Return the (x, y) coordinate for the center point of the cell that contains the specified text.  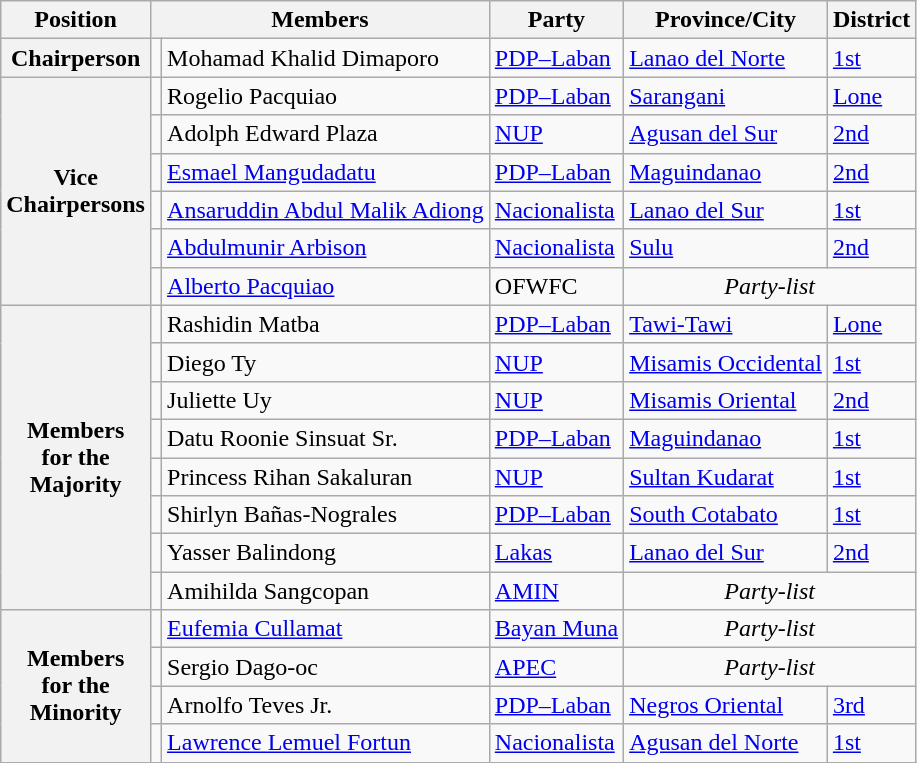
Misamis Oriental (726, 400)
District (871, 20)
Datu Roonie Sinsuat Sr. (326, 438)
Princess Rihan Sakaluran (326, 477)
Misamis Occidental (726, 362)
Rashidin Matba (326, 324)
Lakas (556, 553)
Chairperson (76, 58)
APEC (556, 667)
Amihilda Sangcopan (326, 591)
Abdulmunir Arbison (326, 248)
Juliette Uy (326, 400)
South Cotabato (726, 515)
Agusan del Norte (726, 743)
Shirlyn Bañas-Nograles (326, 515)
AMIN (556, 591)
Ansaruddin Abdul Malik Adiong (326, 210)
Adolph Edward Plaza (326, 134)
Province/City (726, 20)
Sulu (726, 248)
Position (76, 20)
Yasser Balindong (326, 553)
Tawi-Tawi (726, 324)
Membersfor theMinority (76, 686)
Esmael Mangudadatu (326, 172)
Bayan Muna (556, 629)
Arnolfo Teves Jr. (326, 705)
Sergio Dago-oc (326, 667)
Agusan del Sur (726, 134)
Diego Ty (326, 362)
Members (320, 20)
Negros Oriental (726, 705)
Alberto Pacquiao (326, 286)
3rd (871, 705)
OFWFC (556, 286)
Eufemia Cullamat (326, 629)
ViceChairpersons (76, 191)
Lanao del Norte (726, 58)
Mohamad Khalid Dimaporo (326, 58)
Sarangani (726, 96)
Party (556, 20)
Rogelio Pacquiao (326, 96)
Membersfor theMajority (76, 457)
Lawrence Lemuel Fortun (326, 743)
Sultan Kudarat (726, 477)
